Identify which cell holds the provided text, then report its [X, Y] central coordinate. 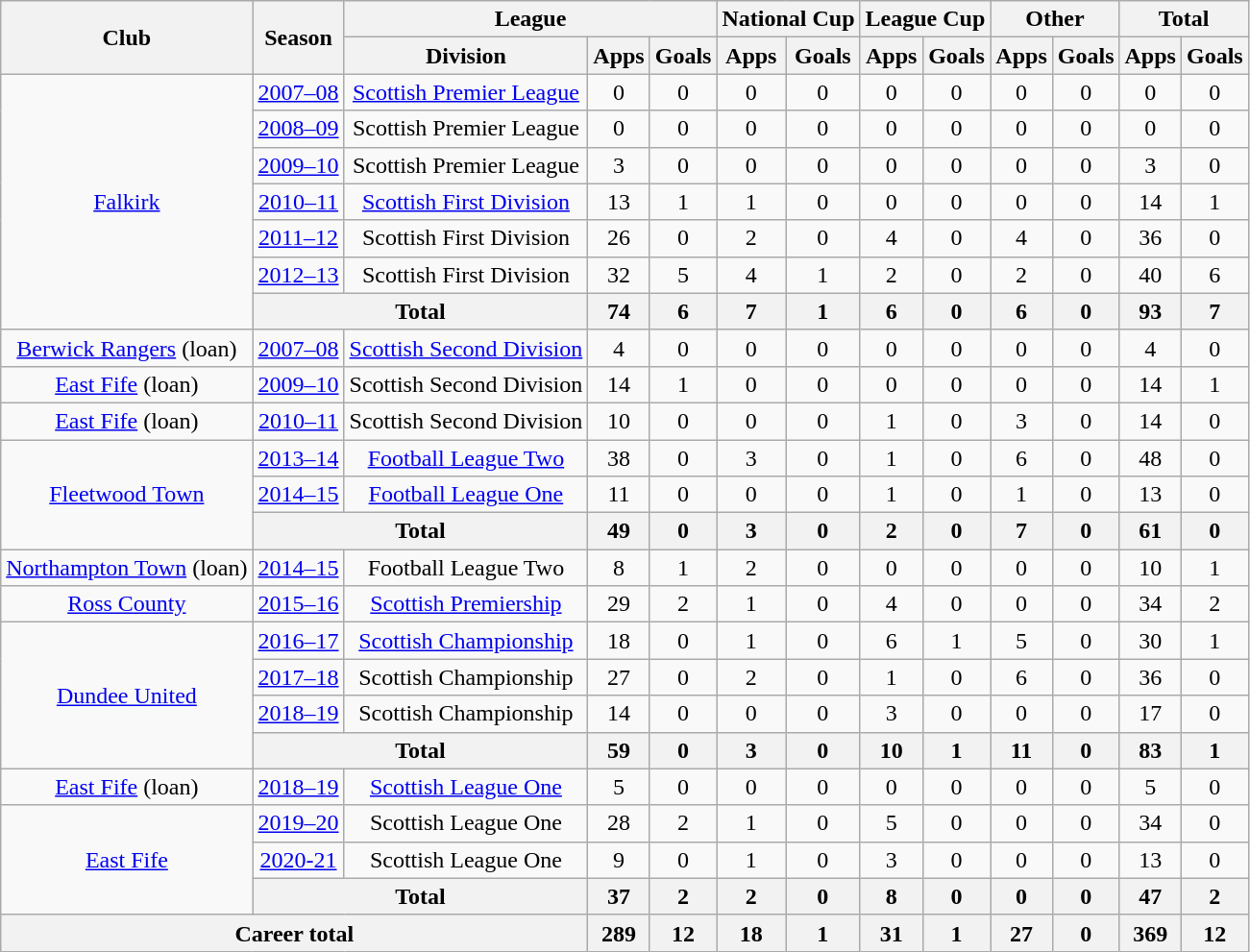
Dundee United [127, 696]
Berwick Rangers (loan) [127, 348]
9 [619, 860]
2017–18 [298, 677]
369 [1150, 933]
Career total [294, 933]
Fleetwood Town [127, 495]
Ross County [127, 604]
2019–20 [298, 823]
National Cup [788, 19]
48 [1150, 458]
Northampton Town (loan) [127, 568]
32 [619, 275]
49 [619, 531]
40 [1150, 275]
30 [1150, 641]
Other [1055, 19]
59 [619, 750]
2012–13 [298, 275]
Division [466, 56]
47 [1150, 896]
League Cup [925, 19]
League [530, 19]
38 [619, 458]
Club [127, 37]
31 [892, 933]
74 [619, 311]
2016–17 [298, 641]
Season [298, 37]
2011–12 [298, 238]
2008–09 [298, 129]
289 [619, 933]
2020-21 [298, 860]
East Fife [127, 860]
26 [619, 238]
2013–14 [298, 458]
83 [1150, 750]
28 [619, 823]
Scottish Premiership [466, 604]
61 [1150, 531]
2015–16 [298, 604]
93 [1150, 311]
37 [619, 896]
Falkirk [127, 202]
17 [1150, 714]
Football League One [466, 495]
29 [619, 604]
